Output the [X, Y] coordinate of the center of the cell containing the given text.  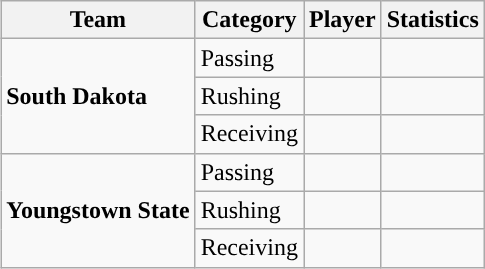
Team [98, 20]
Statistics [432, 20]
Category [249, 20]
Youngstown State [98, 210]
South Dakota [98, 96]
Player [343, 20]
